Provide the [X, Y] coordinate of the cell's center where the given text is located.  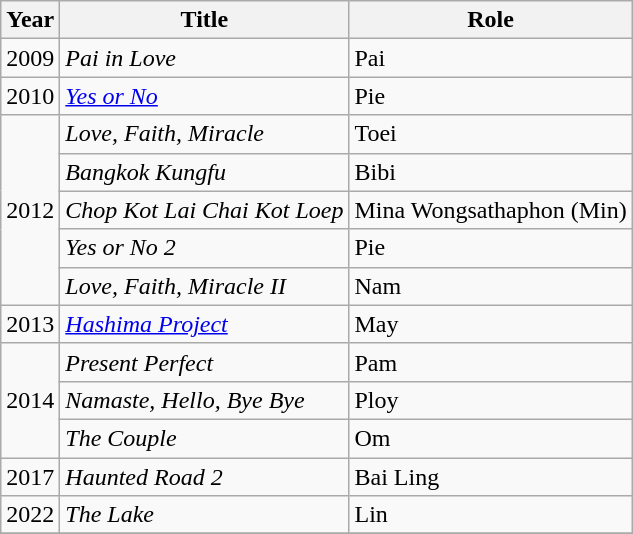
Mina Wongsathaphon (Min) [490, 210]
2010 [30, 96]
2022 [30, 515]
Chop Kot Lai Chai Kot Loep [204, 210]
Bangkok Kungfu [204, 172]
Love, Faith, Miracle [204, 134]
Present Perfect [204, 362]
Namaste, Hello, Bye Bye [204, 400]
2017 [30, 477]
Bibi [490, 172]
Love, Faith, Miracle II [204, 286]
2014 [30, 400]
Ploy [490, 400]
The Couple [204, 438]
The Lake [204, 515]
Lin [490, 515]
2012 [30, 210]
Yes or No [204, 96]
2013 [30, 324]
Year [30, 20]
Bai Ling [490, 477]
2009 [30, 58]
Haunted Road 2 [204, 477]
Pai in Love [204, 58]
Om [490, 438]
Role [490, 20]
Hashima Project [204, 324]
May [490, 324]
Toei [490, 134]
Pai [490, 58]
Nam [490, 286]
Title [204, 20]
Yes or No 2 [204, 248]
Pam [490, 362]
